Scan for the cell matching the given text and deliver its (X, Y) coordinate at center. 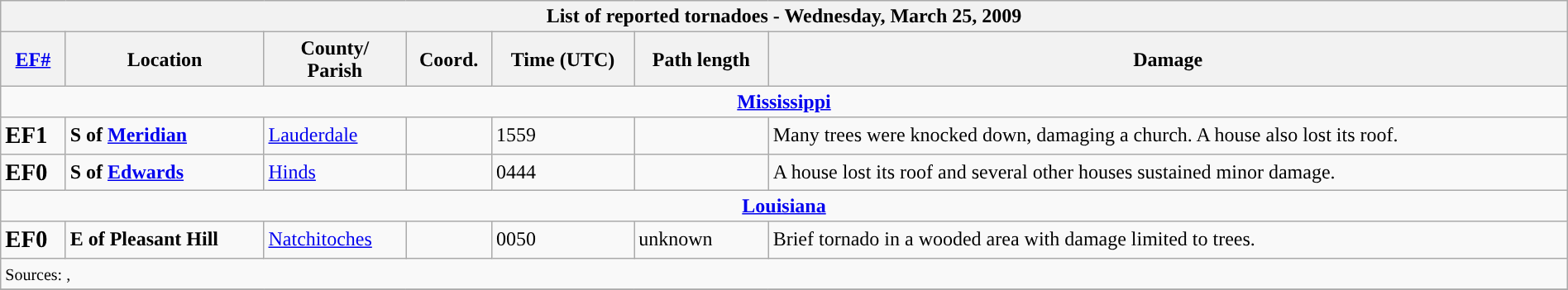
Louisiana (784, 206)
County/Parish (335, 59)
S of Edwards (165, 172)
Time (UTC) (563, 59)
Path length (701, 59)
Sources: , (784, 273)
Brief tornado in a wooded area with damage limited to trees. (1168, 240)
S of Meridian (165, 135)
Coord. (449, 59)
0444 (563, 172)
unknown (701, 240)
Many trees were knocked down, damaging a church. A house also lost its roof. (1168, 135)
Damage (1168, 59)
Lauderdale (335, 135)
Hinds (335, 172)
A house lost its roof and several other houses sustained minor damage. (1168, 172)
List of reported tornadoes - Wednesday, March 25, 2009 (784, 17)
Natchitoches (335, 240)
Mississippi (784, 102)
0050 (563, 240)
Location (165, 59)
EF1 (33, 135)
1559 (563, 135)
EF# (33, 59)
E of Pleasant Hill (165, 240)
